Search for the cell housing the specified text and yield its [X, Y] center coordinate. 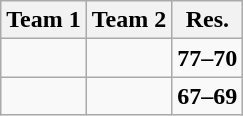
Res. [208, 20]
67–69 [208, 96]
77–70 [208, 58]
Team 1 [44, 20]
Team 2 [129, 20]
